Return the [X, Y] coordinate for the center point of the cell that contains the specified text.  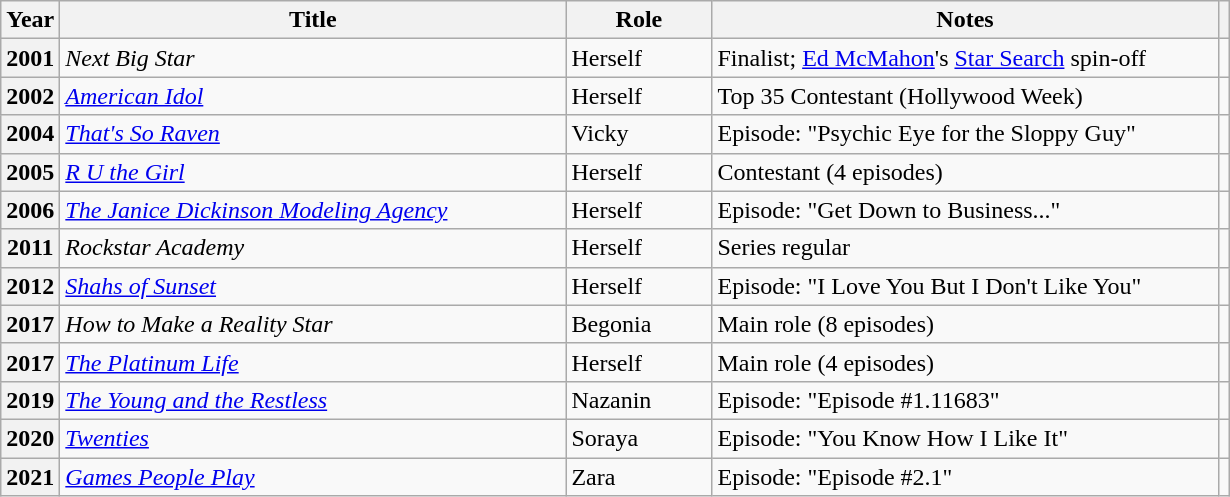
2004 [30, 134]
2019 [30, 400]
2002 [30, 96]
Games People Play [313, 477]
Episode: "Episode #2.1" [965, 477]
Episode: "Get Down to Business..." [965, 210]
Finalist; Ed McMahon's Star Search spin-off [965, 58]
2021 [30, 477]
Main role (4 episodes) [965, 362]
Year [30, 20]
Begonia [639, 324]
2006 [30, 210]
2001 [30, 58]
Vicky [639, 134]
2012 [30, 286]
Role [639, 20]
2020 [30, 438]
The Young and the Restless [313, 400]
R U the Girl [313, 172]
2005 [30, 172]
Episode: "I Love You But I Don't Like You" [965, 286]
The Janice Dickinson Modeling Agency [313, 210]
Main role (8 episodes) [965, 324]
Next Big Star [313, 58]
2011 [30, 248]
Contestant (4 episodes) [965, 172]
Notes [965, 20]
American Idol [313, 96]
Soraya [639, 438]
Episode: "Episode #1.11683" [965, 400]
Zara [639, 477]
Nazanin [639, 400]
Rockstar Academy [313, 248]
Top 35 Contestant (Hollywood Week) [965, 96]
Title [313, 20]
Episode: "You Know How I Like It" [965, 438]
Shahs of Sunset [313, 286]
That's So Raven [313, 134]
Episode: "Psychic Eye for the Sloppy Guy" [965, 134]
The Platinum Life [313, 362]
How to Make a Reality Star [313, 324]
Twenties [313, 438]
Series regular [965, 248]
